Scan for the cell matching the given text and deliver its [x, y] coordinate at center. 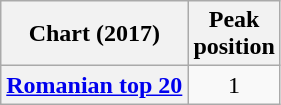
Peakposition [234, 34]
1 [234, 85]
Chart (2017) [94, 34]
Romanian top 20 [94, 85]
